Identify which cell holds the provided text, then report its [x, y] central coordinate. 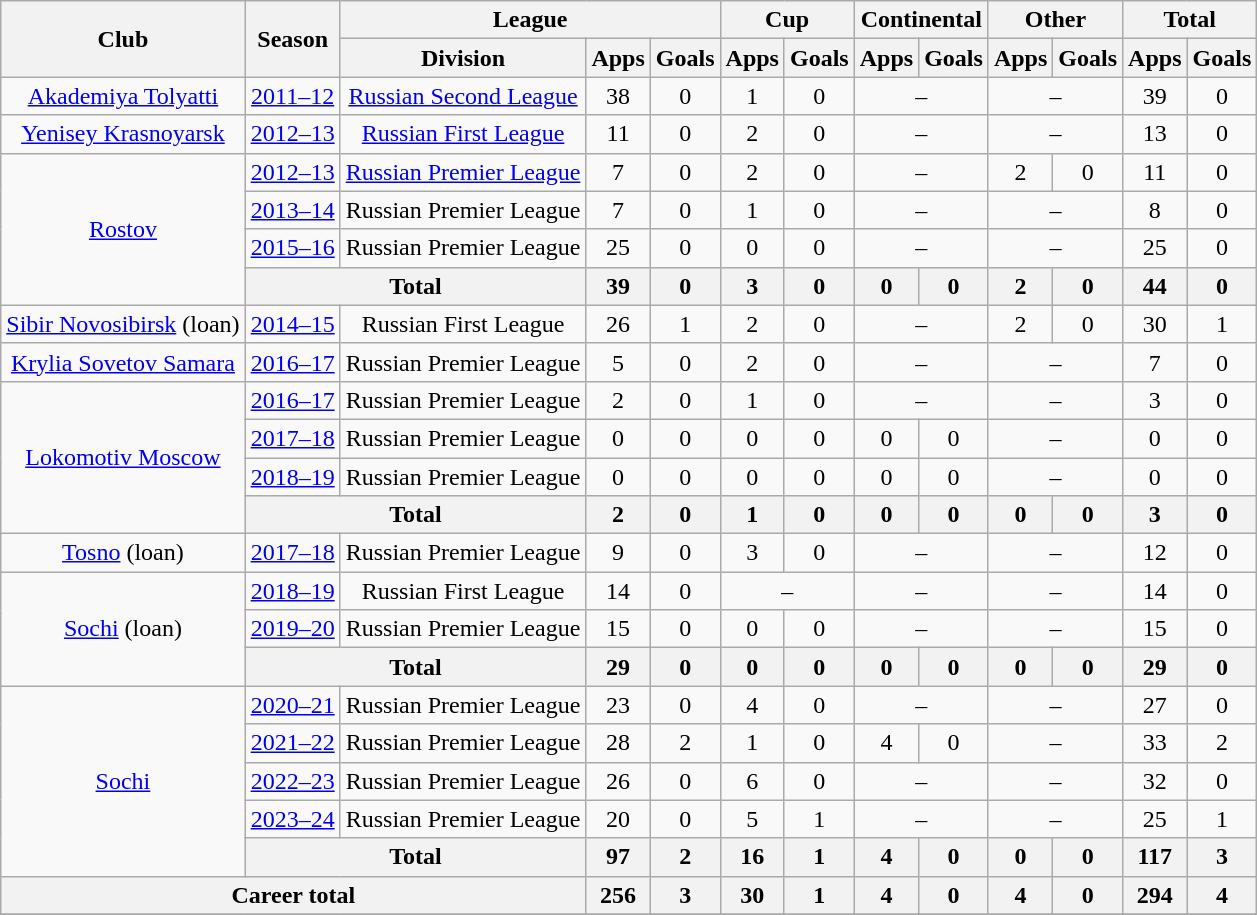
9 [618, 553]
League [530, 20]
2013–14 [292, 210]
Russian Second League [463, 96]
12 [1155, 553]
Other [1055, 20]
13 [1155, 134]
20 [618, 819]
16 [752, 857]
44 [1155, 286]
2014–15 [292, 324]
Rostov [123, 229]
Club [123, 39]
97 [618, 857]
2011–12 [292, 96]
28 [618, 743]
117 [1155, 857]
27 [1155, 705]
294 [1155, 895]
Sochi [123, 781]
32 [1155, 781]
Division [463, 58]
2019–20 [292, 629]
Sibir Novosibirsk (loan) [123, 324]
2015–16 [292, 248]
2023–24 [292, 819]
Yenisey Krasnoyarsk [123, 134]
Continental [921, 20]
Lokomotiv Moscow [123, 457]
2022–23 [292, 781]
2020–21 [292, 705]
Sochi (loan) [123, 629]
Krylia Sovetov Samara [123, 362]
Akademiya Tolyatti [123, 96]
Tosno (loan) [123, 553]
8 [1155, 210]
33 [1155, 743]
Cup [787, 20]
6 [752, 781]
Season [292, 39]
256 [618, 895]
38 [618, 96]
23 [618, 705]
Career total [294, 895]
2021–22 [292, 743]
